Pinpoint the cell where the given text exists, returning its [x, y] midpoint coordinate. 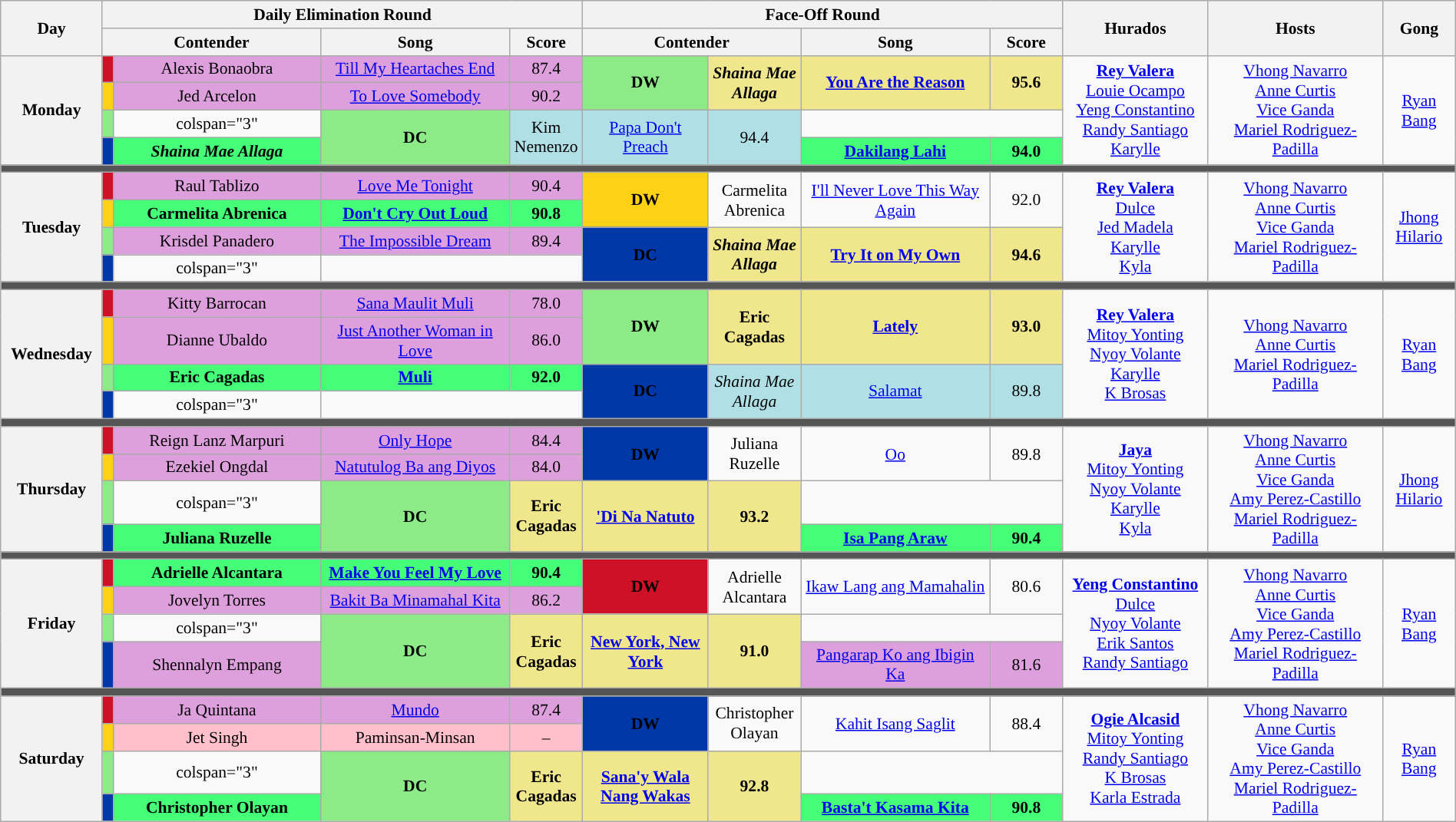
Isa Pang Araw [895, 538]
Don't Cry Out Loud [415, 214]
86.2 [547, 601]
Friday [52, 624]
Make You Feel My Love [415, 573]
Reign Lanz Marpuri [217, 441]
Papa Don't Preach [646, 138]
'Di Na Natuto [646, 517]
84.4 [547, 441]
Hurados [1135, 28]
Rey ValeraDulceJed MadelaKarylleKyla [1135, 227]
Natutulog Ba ang Diyos [415, 467]
94.6 [1026, 255]
Dianne Ubaldo [217, 341]
78.0 [547, 304]
Love Me Tonight [415, 187]
93.2 [754, 517]
Dakilang Lahi [895, 151]
92.8 [754, 786]
Kim Nemenzo [547, 138]
86.0 [547, 341]
– [547, 738]
You Are the Reason [895, 83]
Only Hope [415, 441]
Oo [895, 454]
Salamat [895, 391]
Bakit Ba Minamahal Kita [415, 601]
Vhong NavarroAnne CurtisMariel Rodriguez-Padilla [1295, 355]
Ja Quintana [217, 710]
90.2 [547, 97]
JayaMitoy YontingNyoy VolanteKarylleKyla [1135, 490]
Jovelyn Torres [217, 601]
Rey ValeraLouie OcampoYeng ConstantinoRandy SantiagoKarylle [1135, 110]
Pangarap Ko ang Ibigin Ka [895, 665]
Just Another Woman in Love [415, 341]
Try It on My Own [895, 255]
Gong [1419, 28]
Rey ValeraMitoy YontingNyoy VolanteKarylleK Brosas [1135, 355]
Raul Tablizo [217, 187]
Saturday [52, 758]
Day [52, 28]
I'll Never Love This Way Again [895, 200]
Shennalyn Empang [217, 665]
Jet Singh [217, 738]
95.6 [1026, 83]
94.0 [1026, 151]
Kahit Isang Saglit [895, 723]
81.6 [1026, 665]
Muli [415, 378]
Alexis Bonaobra [217, 69]
Mundo [415, 710]
Jed Arcelon [217, 97]
Yeng ConstantinoDulceNyoy VolanteErik SantosRandy Santiago [1135, 624]
Sana Maulit Muli [415, 304]
93.0 [1026, 327]
To Love Somebody [415, 97]
84.0 [547, 467]
Monday [52, 110]
89.4 [547, 241]
Thursday [52, 490]
Ikaw Lang ang Mamahalin [895, 586]
New York, New York [646, 651]
88.4 [1026, 723]
Ogie AlcasidMitoy YontingRandy SantiagoK BrosasKarla Estrada [1135, 758]
Hosts [1295, 28]
Basta't Kasama Kita [895, 808]
Ezekiel Ongdal [217, 467]
Till My Heartaches End [415, 69]
The Impossible Dream [415, 241]
Paminsan-Minsan [415, 738]
91.0 [754, 651]
94.4 [754, 138]
Wednesday [52, 355]
Daily Elimination Round [342, 15]
80.6 [1026, 586]
Krisdel Panadero [217, 241]
Tuesday [52, 227]
Sana'y Wala Nang Wakas [646, 786]
Face-Off Round [823, 15]
Kitty Barrocan [217, 304]
Lately [895, 327]
